From the cell containing the given text, extract its center point as [x, y] coordinate. 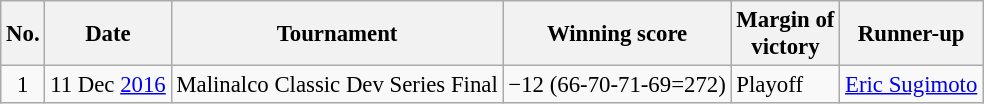
−12 (66-70-71-69=272) [617, 85]
Date [108, 34]
Margin ofvictory [786, 34]
Tournament [337, 34]
11 Dec 2016 [108, 85]
Playoff [786, 85]
Runner-up [912, 34]
No. [23, 34]
Winning score [617, 34]
Malinalco Classic Dev Series Final [337, 85]
1 [23, 85]
Eric Sugimoto [912, 85]
